For the text-containing cell, return its midpoint in [X, Y] coordinate format. 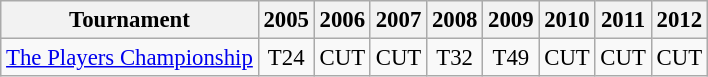
2011 [623, 20]
T32 [455, 58]
2007 [398, 20]
Tournament [130, 20]
T24 [286, 58]
2008 [455, 20]
2012 [679, 20]
2005 [286, 20]
T49 [511, 58]
2006 [342, 20]
2009 [511, 20]
The Players Championship [130, 58]
2010 [567, 20]
